Locate the cell with the specified text and output its [x, y] center coordinate. 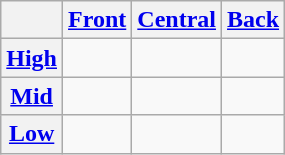
Central [177, 20]
Low [32, 134]
High [32, 58]
Back [254, 20]
Front [98, 20]
Mid [32, 96]
